Pinpoint the cell where the given text exists, returning its (x, y) midpoint coordinate. 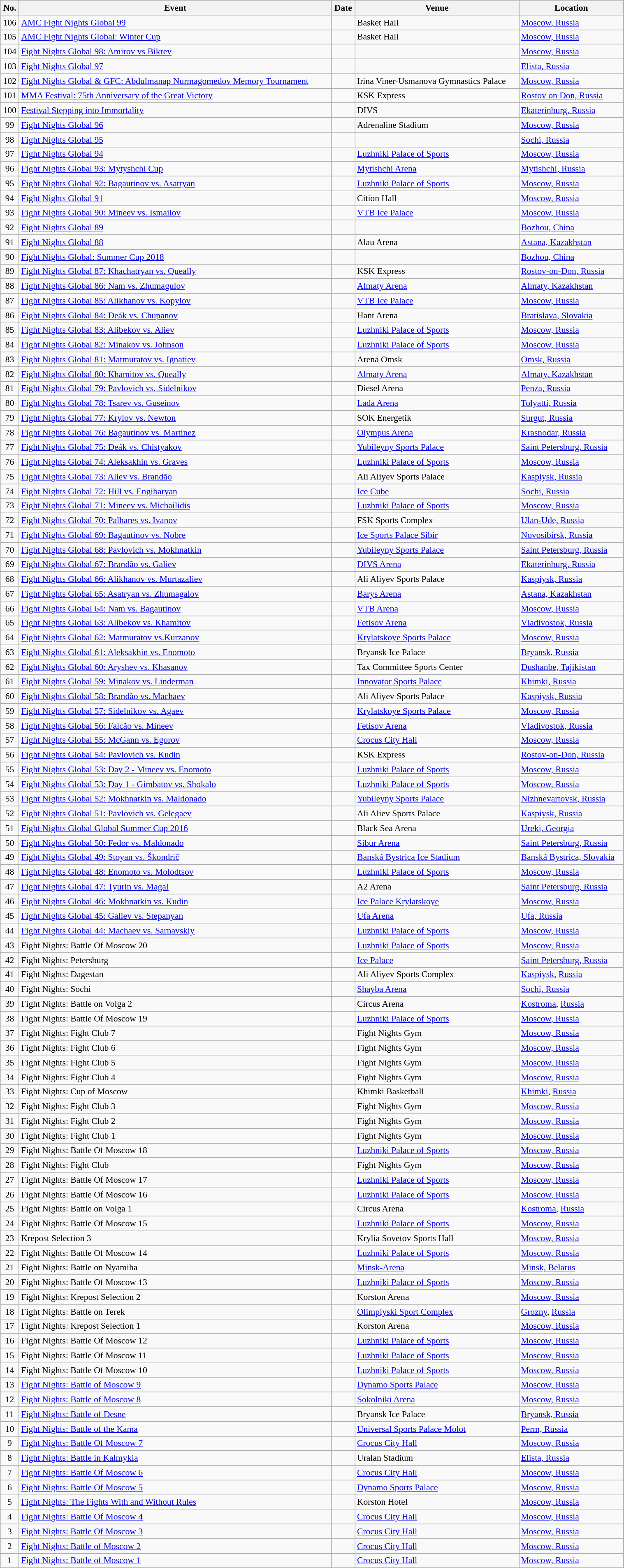
Fight Nights: Battle Of Moscow 4 (175, 1517)
AMC Fight Nights Global 99 (175, 23)
69 (10, 565)
104 (10, 52)
Fight Nights: Fight Club (175, 1165)
Ice Sports Palace Sibir (437, 535)
Fight Nights Global Global Summer Cup 2016 (175, 828)
61 (10, 682)
23 (10, 1239)
Fight Nights: Fight Club 3 (175, 1107)
22 (10, 1253)
Nizhnevartovsk, Russia (572, 799)
102 (10, 81)
Fight Nights: Battle of the Kama (175, 1429)
101 (10, 96)
Banská Bystrica Ice Stadium (437, 857)
Fight Nights: Fight Club 1 (175, 1136)
DIVS Arena (437, 565)
10 (10, 1429)
54 (10, 784)
Ali Aliev Sports Palace (437, 814)
Ice Cube (437, 491)
Fight Nights Global 90: Mineev vs. Ismailov (175, 213)
Fight Nights Global 48: Enomoto vs. Molodtsov (175, 872)
14 (10, 1370)
78 (10, 433)
Fight Nights: Battle Of Moscow 18 (175, 1151)
90 (10, 257)
Fight Nights: Battle on Nyamiha (175, 1268)
Innovator Sports Palace (437, 682)
Ice Palace (437, 960)
No. (10, 8)
Fight Nights Global 56: Falcão vs. Mineev (175, 726)
Fight Nights: Battle Of Moscow 12 (175, 1341)
Fight Nights Global 97 (175, 67)
Lada Arena (437, 403)
43 (10, 945)
99 (10, 125)
Grozny, Russia (572, 1312)
41 (10, 975)
Krepost Selection 3 (175, 1239)
Fight Nights Global 45: Galiev vs. Stepanyan (175, 916)
Fight Nights: Battle Of Moscow 20 (175, 945)
FSK Sports Complex (437, 521)
21 (10, 1268)
Fight Nights Global 88 (175, 242)
Omsk, Russia (572, 359)
Fight Nights Global 98: Amirov vs Bikrev (175, 52)
Fight Nights: Battle Of Moscow 13 (175, 1283)
86 (10, 315)
Fight Nights: Battle Of Moscow 15 (175, 1224)
37 (10, 1033)
5 (10, 1502)
9 (10, 1443)
Mytishchi, Russia (572, 169)
63 (10, 653)
Fight Nights Global 51: Pavlovich vs. Gelegaev (175, 814)
Ureki, Georgia (572, 828)
Fight Nights Global 44: Machaev vs. Sarnavskiy (175, 931)
26 (10, 1195)
Fight Nights: Battle Of Moscow 7 (175, 1443)
Dushanbe, Tajikistan (572, 667)
Fight Nights Global 85: Alikhanov vs. Kopylov (175, 301)
91 (10, 242)
6 (10, 1487)
4 (10, 1517)
27 (10, 1180)
75 (10, 477)
Ice Palace Krylatskoye (437, 901)
64 (10, 638)
Fight Nights: Dagestan (175, 975)
Ufa Arena (437, 916)
VTB Arena (437, 609)
Fight Nights Global 83: Alibekov vs. Aliev (175, 330)
Fight Nights Global: Summer Cup 2018 (175, 257)
Sibur Arena (437, 843)
Rostov on Don, Russia (572, 96)
15 (10, 1356)
Fight Nights Global 69: Bagautinov vs. Nobre (175, 535)
Cition Hall (437, 198)
53 (10, 799)
Fight Nights: Battle on Terek (175, 1312)
MMA Festival: 75th Anniversary of the Great Victory (175, 96)
73 (10, 506)
Fight Nights Global 76: Bagautinov vs. Martinez (175, 433)
Hant Arena (437, 315)
83 (10, 359)
AMC Fight Nights Global: Winter Cup (175, 37)
59 (10, 711)
Universal Sports Palace Molot (437, 1429)
81 (10, 389)
SOK Energetik (437, 418)
52 (10, 814)
Fight Nights: Battle of Moscow 9 (175, 1385)
Korston Hotel (437, 1502)
Fight Nights Global 59: Minakov vs. Linderman (175, 682)
51 (10, 828)
Fight Nights Global 89 (175, 228)
Fight Nights Global 82: Minakov vs. Johnson (175, 345)
30 (10, 1136)
Perm, Russia (572, 1429)
55 (10, 770)
74 (10, 491)
Fight Nights: The Fights With and Without Rules (175, 1502)
Fight Nights Global 93: Mytyshchi Cup (175, 169)
Fight Nights Global 66: Alikhanov vs. Murtazaliev (175, 579)
66 (10, 609)
Fight Nights Global 80: Khamitov vs. Queally (175, 374)
Event (175, 8)
77 (10, 447)
Alau Arena (437, 242)
Fight Nights: Battle Of Moscow 16 (175, 1195)
97 (10, 154)
49 (10, 857)
68 (10, 579)
71 (10, 535)
Fight Nights Global 55: McGann vs. Egorov (175, 740)
Fight Nights: Battle of Moscow 2 (175, 1546)
Fight Nights Global 84: Deák vs. Chupanov (175, 315)
Fight Nights Global 58: Brandão vs. Machaev (175, 697)
38 (10, 1019)
Fight Nights Global 46: Mokhnatkin vs. Kudin (175, 901)
72 (10, 521)
Fight Nights Global & GFC: Abdulmanap Nurmagomedov Memory Tournament (175, 81)
17 (10, 1326)
79 (10, 418)
Fight Nights Global 47: Tyurin vs. Magal (175, 887)
25 (10, 1209)
Ufa, Russia (572, 916)
A2 Arena (437, 887)
Fight Nights Global 74: Aleksakhin vs. Graves (175, 462)
Fight Nights: Battle Of Moscow 6 (175, 1473)
Tolyatti, Russia (572, 403)
Diesel Arena (437, 389)
Bratislava, Slovakia (572, 315)
Banská Bystrica, Slovakia (572, 857)
Fight Nights Global 64: Nam vs. Bagautinov (175, 609)
93 (10, 213)
65 (10, 623)
85 (10, 330)
Venue (437, 8)
35 (10, 1063)
Fight Nights Global 81: Matmuratov vs. Ignatiev (175, 359)
Date (343, 8)
Shayba Arena (437, 989)
Fight Nights Global 65: Asatryan vs. Zhumagalov (175, 594)
Fight Nights Global 71: Mineev vs. Michailidis (175, 506)
98 (10, 140)
Fight Nights Global 79: Pavlovich vs. Sidelnikov (175, 389)
88 (10, 286)
7 (10, 1473)
80 (10, 403)
Fight Nights: Fight Club 2 (175, 1121)
Fight Nights: Krepost Selection 1 (175, 1326)
40 (10, 989)
Novosibirsk, Russia (572, 535)
12 (10, 1400)
95 (10, 184)
Fight Nights: Fight Club 7 (175, 1033)
Black Sea Arena (437, 828)
47 (10, 887)
13 (10, 1385)
31 (10, 1121)
Olympus Arena (437, 433)
Fight Nights: Battle Of Moscow 5 (175, 1487)
45 (10, 916)
33 (10, 1092)
8 (10, 1458)
84 (10, 345)
Fight Nights Global 95 (175, 140)
67 (10, 594)
103 (10, 67)
Fight Nights: Petersburg (175, 960)
Penza, Russia (572, 389)
Fight Nights: Battle of Desne (175, 1414)
Fight Nights Global 86: Nam vs. Zhumagulov (175, 286)
16 (10, 1341)
92 (10, 228)
106 (10, 23)
Fight Nights Global 61: Aleksakhin vs. Enomoto (175, 653)
1 (10, 1561)
Fight Nights: Battle Of Moscow 17 (175, 1180)
Arena Omsk (437, 359)
36 (10, 1048)
Fight Nights Global 62: Matmuratov vs.Kurzanov (175, 638)
60 (10, 697)
Fight Nights: Battle Of Moscow 19 (175, 1019)
2 (10, 1546)
Fight Nights: Battle in Kalmykia (175, 1458)
Fight Nights Global 60: Aryshev vs. Khasanov (175, 667)
Fight Nights: Battle on Volga 1 (175, 1209)
Fight Nights Global 91 (175, 198)
62 (10, 667)
Festival Stepping into Immortality (175, 111)
34 (10, 1077)
Krasnodar, Russia (572, 433)
Fight Nights Global 92: Bagautinov vs. Asatryan (175, 184)
Fight Nights Global 78: Tsarev vs. Guseinov (175, 403)
96 (10, 169)
Irina Viner-Usmanova Gymnastics Palace (437, 81)
Fight Nights Global 54: Pavlovich vs. Kudin (175, 755)
Mytishchi Arena (437, 169)
Fight Nights: Battle of Moscow 8 (175, 1400)
Fight Nights: Battle of Moscow 1 (175, 1561)
DIVS (437, 111)
Fight Nights: Sochi (175, 989)
19 (10, 1297)
Fight Nights Global 52: Mokhnatkin vs. Maldonado (175, 799)
76 (10, 462)
Khimki Basketball (437, 1092)
Fight Nights: Battle Of Moscow 10 (175, 1370)
50 (10, 843)
44 (10, 931)
Fight Nights Global 68: Pavlovich vs. Mokhnatkin (175, 550)
Ali Aliyev Sports Complex (437, 975)
Minsk, Belarus (572, 1268)
82 (10, 374)
Barys Arena (437, 594)
Location (572, 8)
Krylia Sovetov Sports Hall (437, 1239)
Fight Nights Global 72: Hill vs. Engibaryan (175, 491)
70 (10, 550)
Fight Nights: Cup of Moscow (175, 1092)
Fight Nights Global 57: Sidelnikov vs. Agaev (175, 711)
42 (10, 960)
58 (10, 726)
Fight Nights Global 94 (175, 154)
Tax Committee Sports Center (437, 667)
Fight Nights Global 49: Stoyan vs. Škondrič (175, 857)
Fight Nights Global 67: Brandão vs. Galiev (175, 565)
Fight Nights: Battle Of Moscow 14 (175, 1253)
18 (10, 1312)
39 (10, 1004)
Fight Nights: Fight Club 5 (175, 1063)
46 (10, 901)
Fight Nights Global 75: Deák vs. Chistyakov (175, 447)
32 (10, 1107)
Adrenaline Stadium (437, 125)
Uralan Stadium (437, 1458)
94 (10, 198)
48 (10, 872)
87 (10, 301)
11 (10, 1414)
89 (10, 271)
Fight Nights Global 87: Khachatryan vs. Queally (175, 271)
24 (10, 1224)
Olimpiyski Sport Complex (437, 1312)
Fight Nights: Battle Of Moscow 3 (175, 1531)
Fight Nights: Fight Club 6 (175, 1048)
Fight Nights: Krepost Selection 2 (175, 1297)
57 (10, 740)
Surgut, Russia (572, 418)
Sokolniki Arena (437, 1400)
Fight Nights Global 53: Day 2 - Mineev vs. Enomoto (175, 770)
Fight Nights: Fight Club 4 (175, 1077)
Fight Nights Global 73: Aliev vs. Brandão (175, 477)
100 (10, 111)
Minsk-Arena (437, 1268)
Fight Nights Global 63: Alibekov vs. Khamitov (175, 623)
3 (10, 1531)
Fight Nights Global 77: Krylov vs. Newton (175, 418)
Fight Nights: Battle Of Moscow 11 (175, 1356)
29 (10, 1151)
20 (10, 1283)
56 (10, 755)
Fight Nights Global 70: Palhares vs. Ivanov (175, 521)
Fight Nights Global 50: Fedor vs. Maldonado (175, 843)
28 (10, 1165)
105 (10, 37)
Fight Nights Global 96 (175, 125)
Fight Nights: Battle on Volga 2 (175, 1004)
Fight Nights Global 53: Day 1 - Gimbatov vs. Shokalo (175, 784)
Ulan-Ude, Russia (572, 521)
